Identify which cell holds the provided text, then report its (X, Y) central coordinate. 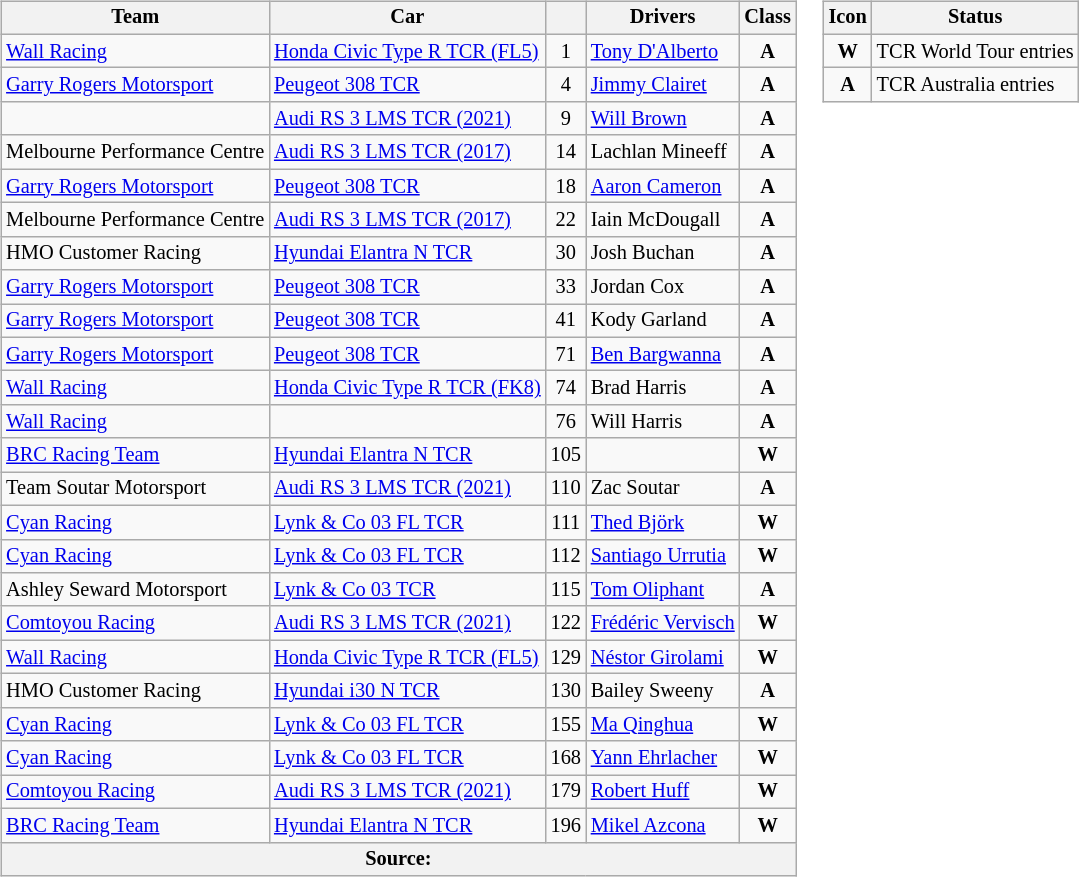
Santiago Urrutia (663, 556)
4 (566, 85)
Néstor Girolami (663, 657)
Mikel Azcona (663, 825)
71 (566, 354)
Robert Huff (663, 792)
Brad Harris (663, 388)
130 (566, 691)
111 (566, 522)
Jimmy Clairet (663, 85)
Source: (398, 859)
Tony D'Alberto (663, 51)
30 (566, 253)
Will Brown (663, 119)
122 (566, 623)
41 (566, 321)
155 (566, 724)
Icon (848, 18)
1 (566, 51)
129 (566, 657)
Will Harris (663, 422)
Status (976, 18)
Ashley Seward Motorsport (135, 590)
Aaron Cameron (663, 186)
115 (566, 590)
76 (566, 422)
74 (566, 388)
Frédéric Vervisch (663, 623)
Kody Garland (663, 321)
Bailey Sweeny (663, 691)
TCR World Tour entries (976, 51)
Team Soutar Motorsport (135, 489)
112 (566, 556)
179 (566, 792)
105 (566, 455)
Jordan Cox (663, 287)
9 (566, 119)
Hyundai i30 N TCR (408, 691)
Car (408, 18)
18 (566, 186)
Iain McDougall (663, 220)
Tom Oliphant (663, 590)
22 (566, 220)
14 (566, 152)
Team (135, 18)
Lachlan Mineeff (663, 152)
Yann Ehrlacher (663, 758)
Thed Björk (663, 522)
Josh Buchan (663, 253)
Ben Bargwanna (663, 354)
TCR Australia entries (976, 85)
168 (566, 758)
Ma Qinghua (663, 724)
33 (566, 287)
Lynk & Co 03 TCR (408, 590)
Zac Soutar (663, 489)
110 (566, 489)
Honda Civic Type R TCR (FK8) (408, 388)
Drivers (663, 18)
Class (768, 18)
196 (566, 825)
